Determine the (x, y) coordinate at the center of the cell enclosing the given text.  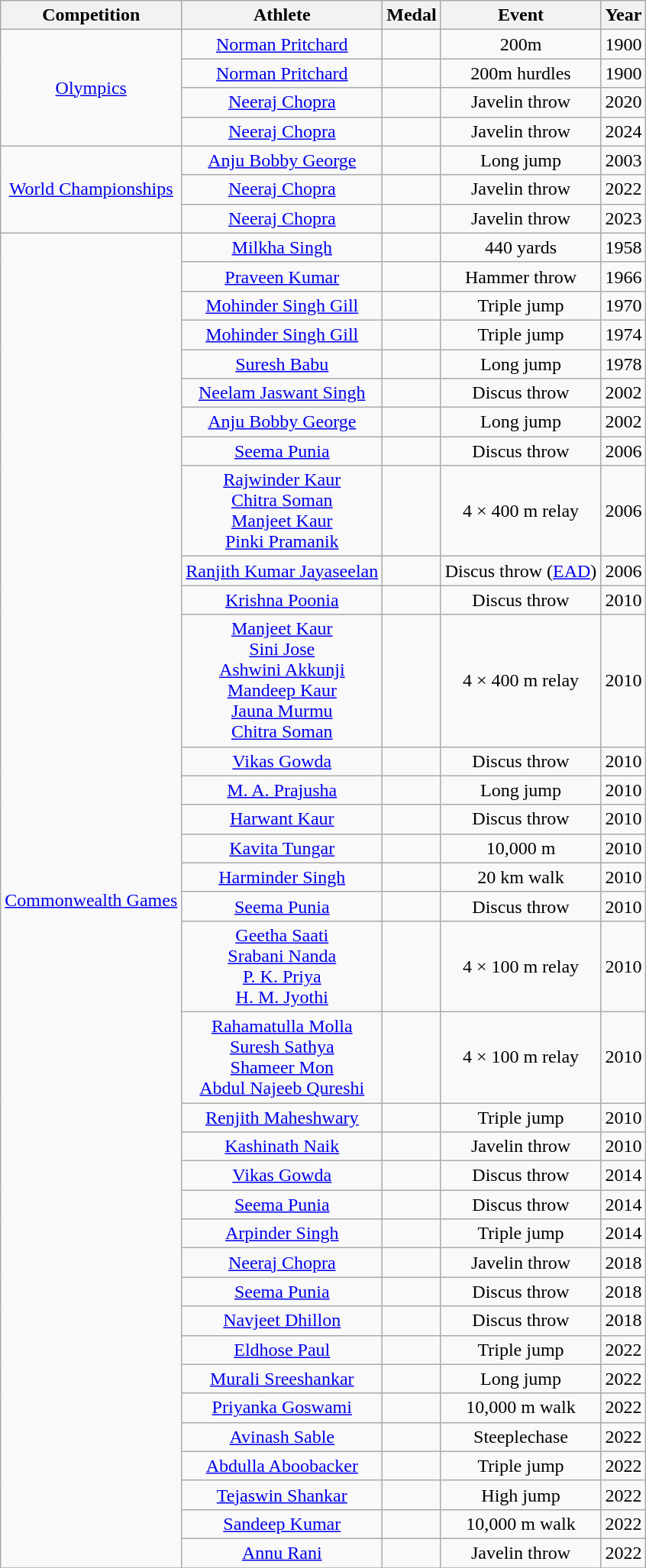
Event (521, 15)
Priyanka Goswami (283, 1408)
2020 (623, 102)
Rajwinder KaurChitra SomanManjeet KaurPinki Pramanik (283, 511)
Ranjith Kumar Jayaseelan (283, 571)
Medal (412, 15)
Neelam Jaswant Singh (283, 393)
Commonwealth Games (92, 900)
Olympics (92, 88)
World Championships (92, 189)
1970 (623, 305)
Geetha SaatiSrabani NandaP. K. PriyaH. M. Jyothi (283, 966)
Harwant Kaur (283, 819)
1958 (623, 247)
1966 (623, 276)
2023 (623, 218)
High jump (521, 1495)
Suresh Babu (283, 364)
2024 (623, 131)
Discus throw (EAD) (521, 571)
Athlete (283, 15)
Arpinder Singh (283, 1234)
Kashinath Naik (283, 1147)
20 km walk (521, 877)
Eldhose Paul (283, 1350)
Year (623, 15)
Navjeet Dhillon (283, 1321)
Abdulla Aboobacker (283, 1466)
440 yards (521, 247)
Competition (92, 15)
Harminder Singh (283, 877)
1974 (623, 334)
2003 (623, 160)
Kavita Tungar (283, 848)
Krishna Poonia (283, 600)
10,000 m (521, 848)
Avinash Sable (283, 1437)
Steeplechase (521, 1437)
Annu Rani (283, 1553)
1978 (623, 364)
Manjeet KaurSini JoseAshwini AkkunjiMandeep KaurJauna MurmuChitra Soman (283, 681)
200m (521, 44)
M. A. Prajusha (283, 790)
Milkha Singh (283, 247)
Hammer throw (521, 276)
Praveen Kumar (283, 276)
200m hurdles (521, 73)
Tejaswin Shankar (283, 1495)
Murali Sreeshankar (283, 1379)
Sandeep Kumar (283, 1524)
Renjith Maheshwary (283, 1117)
Rahamatulla MollaSuresh SathyaShameer MonAbdul Najeeb Qureshi (283, 1057)
